For the text-containing cell, return its midpoint in (x, y) coordinate format. 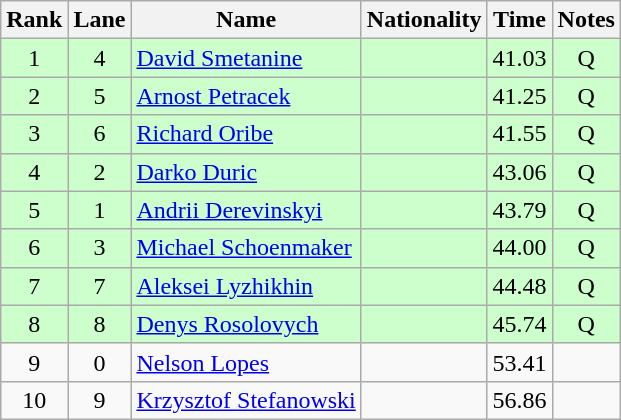
Nelson Lopes (246, 362)
53.41 (520, 362)
41.55 (520, 134)
Name (246, 20)
0 (100, 362)
Arnost Petracek (246, 96)
Notes (586, 20)
44.00 (520, 248)
Aleksei Lyzhikhin (246, 286)
43.79 (520, 210)
43.06 (520, 172)
41.25 (520, 96)
Richard Oribe (246, 134)
Krzysztof Stefanowski (246, 400)
56.86 (520, 400)
Andrii Derevinskyi (246, 210)
10 (34, 400)
Michael Schoenmaker (246, 248)
41.03 (520, 58)
David Smetanine (246, 58)
Darko Duric (246, 172)
44.48 (520, 286)
Time (520, 20)
Nationality (424, 20)
Lane (100, 20)
45.74 (520, 324)
Rank (34, 20)
Denys Rosolovych (246, 324)
